Capture the cell that displays the provided text and extract its [x, y] central coordinate. 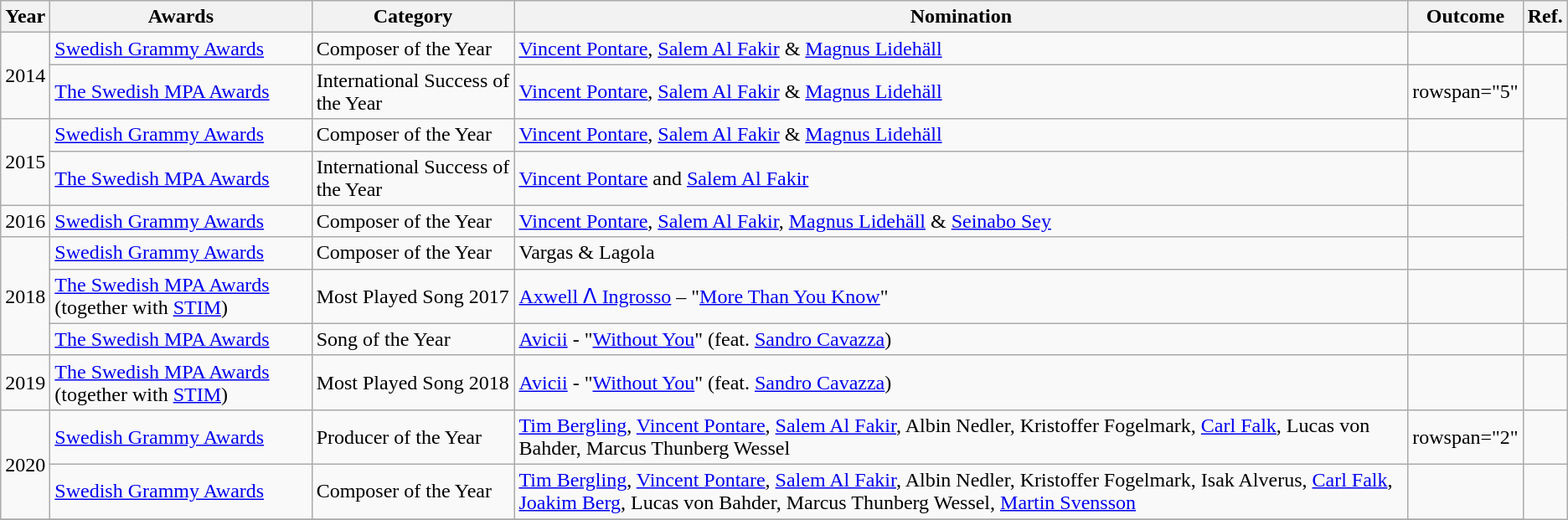
Vargas & Lagola [962, 253]
2019 [25, 382]
Outcome [1466, 17]
rowspan="2" [1466, 437]
Year [25, 17]
Song of the Year [413, 339]
2020 [25, 464]
Nomination [962, 17]
Vincent Pontare, Salem Al Fakir, Magnus Lidehäll & Seinabo Sey [962, 221]
Most Played Song 2018 [413, 382]
Most Played Song 2017 [413, 296]
Axwell Ʌ Ingrosso – "More Than You Know" [962, 296]
Category [413, 17]
Producer of the Year [413, 437]
Ref. [1545, 17]
2018 [25, 296]
2014 [25, 75]
Vincent Pontare and Salem Al Fakir [962, 178]
rowspan="5" [1466, 92]
2015 [25, 162]
Tim Bergling, Vincent Pontare, Salem Al Fakir, Albin Nedler, Kristoffer Fogelmark, Carl Falk, Lucas von Bahder, Marcus Thunberg Wessel [962, 437]
2016 [25, 221]
Awards [181, 17]
